Search for the cell housing the specified text and yield its [x, y] center coordinate. 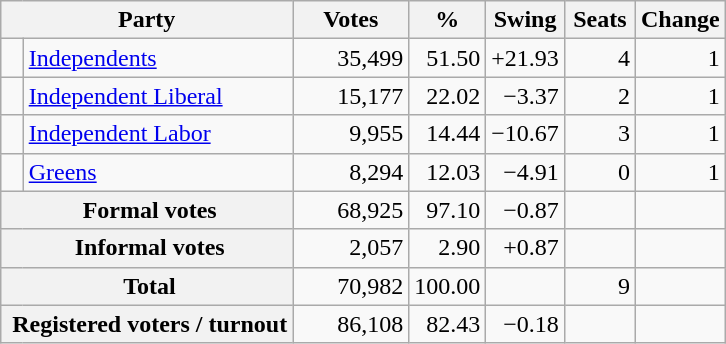
14.44 [448, 134]
Total [147, 286]
35,499 [351, 58]
86,108 [351, 324]
−4.91 [526, 172]
Independents [158, 58]
−0.18 [526, 324]
100.00 [448, 286]
−3.37 [526, 96]
−0.87 [526, 210]
Formal votes [147, 210]
Swing [526, 20]
Informal votes [147, 248]
2,057 [351, 248]
Change [680, 20]
9 [600, 286]
2.90 [448, 248]
2 [600, 96]
12.03 [448, 172]
−10.67 [526, 134]
51.50 [448, 58]
15,177 [351, 96]
8,294 [351, 172]
4 [600, 58]
Independent Labor [158, 134]
+0.87 [526, 248]
Seats [600, 20]
82.43 [448, 324]
Registered voters / turnout [147, 324]
Party [147, 20]
9,955 [351, 134]
+21.93 [526, 58]
22.02 [448, 96]
68,925 [351, 210]
0 [600, 172]
Independent Liberal [158, 96]
Greens [158, 172]
97.10 [448, 210]
70,982 [351, 286]
Votes [351, 20]
3 [600, 134]
% [448, 20]
